Provide the [X, Y] coordinate of the cell's center where the given text is located.  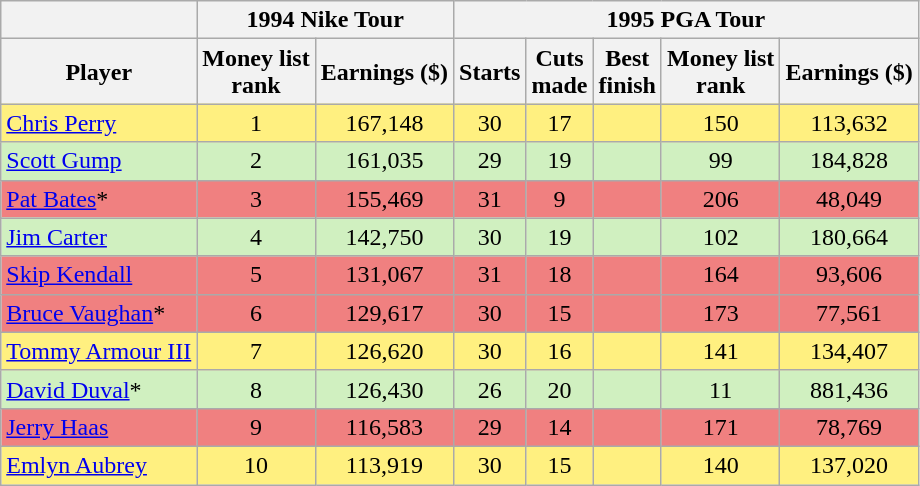
77,561 [849, 313]
14 [560, 427]
129,617 [384, 313]
113,919 [384, 465]
1994 Nike Tour [326, 20]
Chris Perry [99, 123]
11 [720, 389]
141 [720, 351]
7 [256, 351]
Tommy Armour III [99, 351]
167,148 [384, 123]
126,620 [384, 351]
881,436 [849, 389]
18 [560, 275]
150 [720, 123]
4 [256, 237]
2 [256, 161]
206 [720, 199]
20 [560, 389]
48,049 [849, 199]
102 [720, 237]
93,606 [849, 275]
134,407 [849, 351]
Pat Bates* [99, 199]
6 [256, 313]
78,769 [849, 427]
Jim Carter [99, 237]
8 [256, 389]
173 [720, 313]
5 [256, 275]
Starts [490, 72]
155,469 [384, 199]
99 [720, 161]
Emlyn Aubrey [99, 465]
Bestfinish [627, 72]
Skip Kendall [99, 275]
126,430 [384, 389]
137,020 [849, 465]
26 [490, 389]
113,632 [849, 123]
164 [720, 275]
Bruce Vaughan* [99, 313]
3 [256, 199]
142,750 [384, 237]
David Duval* [99, 389]
Jerry Haas [99, 427]
16 [560, 351]
Scott Gump [99, 161]
10 [256, 465]
171 [720, 427]
1995 PGA Tour [686, 20]
1 [256, 123]
116,583 [384, 427]
140 [720, 465]
184,828 [849, 161]
180,664 [849, 237]
Cutsmade [560, 72]
131,067 [384, 275]
17 [560, 123]
161,035 [384, 161]
Player [99, 72]
